Find where the given text appears and provide that cell's center as [x, y] coordinate. 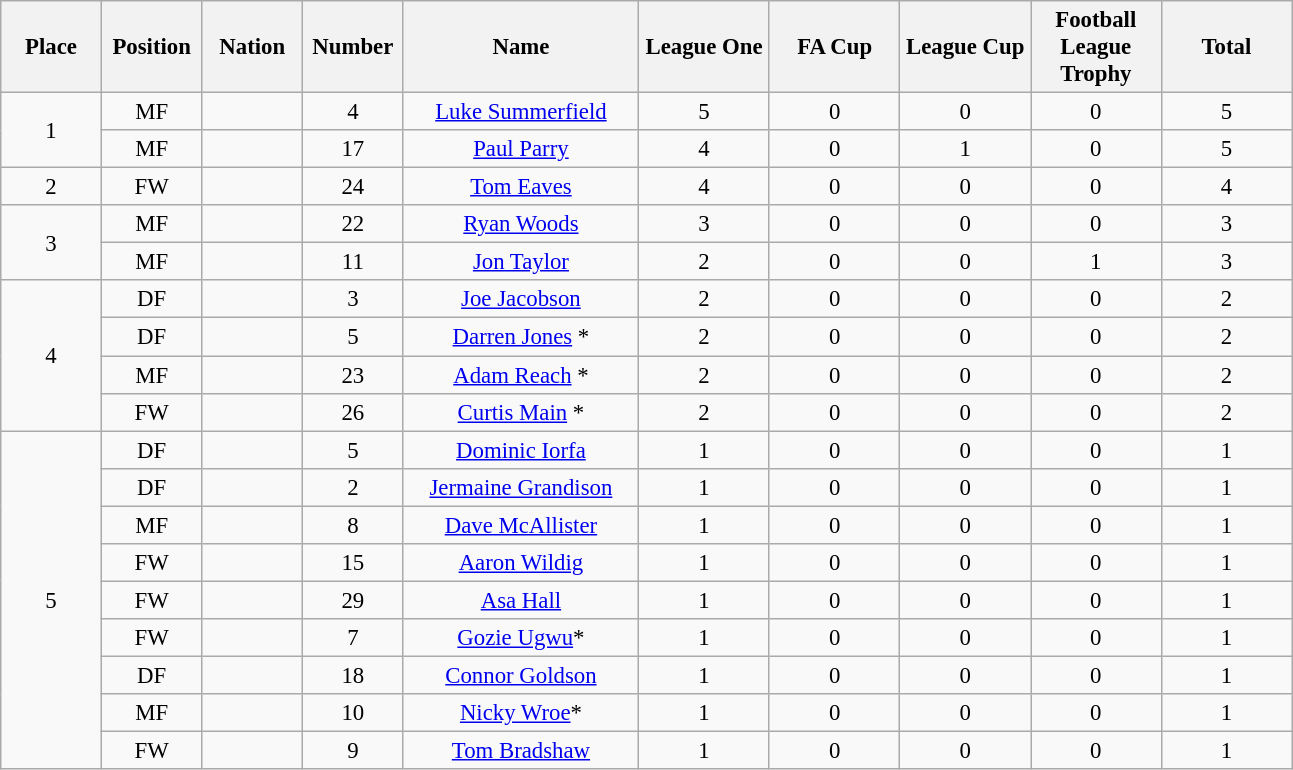
22 [354, 224]
17 [354, 149]
Jermaine Grandison [521, 487]
Tom Eaves [521, 187]
Place [52, 47]
League One [704, 47]
Nation [252, 47]
Dominic Iorfa [521, 450]
24 [354, 187]
Connor Goldson [521, 675]
Nicky Wroe* [521, 713]
Gozie Ugwu* [521, 638]
7 [354, 638]
Dave McAllister [521, 525]
Ryan Woods [521, 224]
29 [354, 600]
Joe Jacobson [521, 299]
Curtis Main * [521, 412]
Adam Reach * [521, 375]
9 [354, 751]
10 [354, 713]
Paul Parry [521, 149]
15 [354, 563]
Luke Summerfield [521, 112]
18 [354, 675]
Asa Hall [521, 600]
Number [354, 47]
Position [152, 47]
Total [1226, 47]
Jon Taylor [521, 262]
8 [354, 525]
Darren Jones * [521, 337]
11 [354, 262]
Aaron Wildig [521, 563]
League Cup [966, 47]
Football League Trophy [1096, 47]
23 [354, 375]
Tom Bradshaw [521, 751]
26 [354, 412]
Name [521, 47]
FA Cup [834, 47]
